Find where the given text appears and provide that cell's center as [X, Y] coordinate. 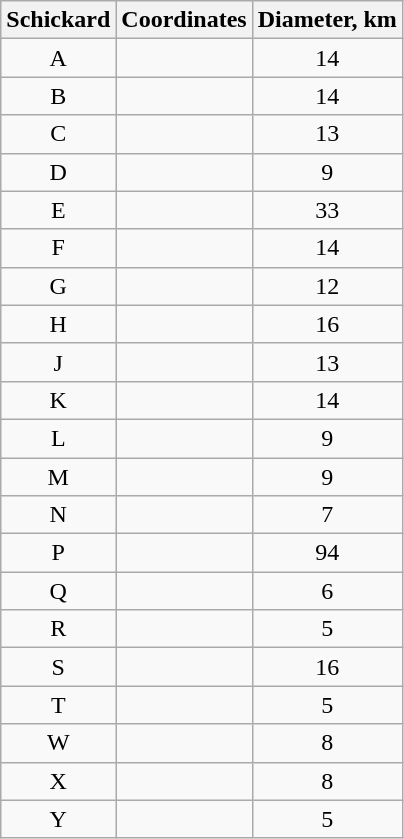
6 [327, 591]
D [58, 172]
X [58, 781]
Y [58, 819]
Coordinates [184, 20]
7 [327, 515]
B [58, 96]
L [58, 438]
R [58, 629]
G [58, 286]
Q [58, 591]
A [58, 58]
33 [327, 210]
H [58, 324]
M [58, 477]
C [58, 134]
W [58, 743]
P [58, 553]
12 [327, 286]
T [58, 705]
F [58, 248]
Diameter, km [327, 20]
E [58, 210]
94 [327, 553]
S [58, 667]
Schickard [58, 20]
N [58, 515]
K [58, 400]
J [58, 362]
